Provide the (x, y) coordinate of the cell's center where the given text is located.  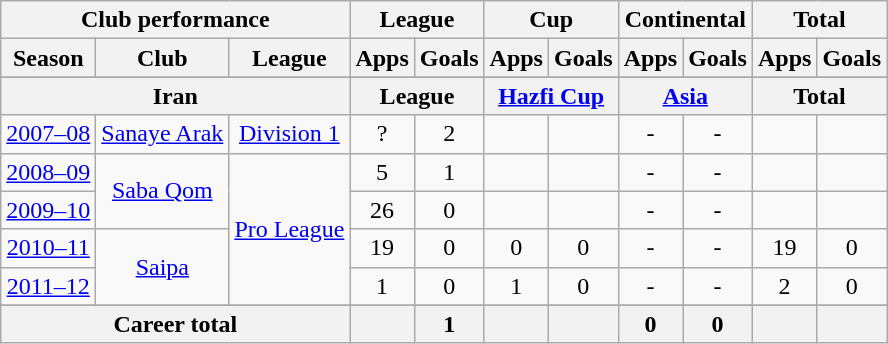
2008–09 (48, 172)
Saba Qom (162, 191)
2009–10 (48, 210)
Asia (685, 96)
Hazfi Cup (551, 96)
26 (382, 210)
Saipa (162, 267)
? (382, 134)
Club (162, 58)
2010–11 (48, 248)
Career total (176, 324)
5 (382, 172)
Cup (551, 20)
Continental (685, 20)
2007–08 (48, 134)
Club performance (176, 20)
Sanaye Arak (162, 134)
Iran (176, 96)
Pro League (290, 229)
Division 1 (290, 134)
Season (48, 58)
2011–12 (48, 286)
